For the text-containing cell, return its midpoint in (x, y) coordinate format. 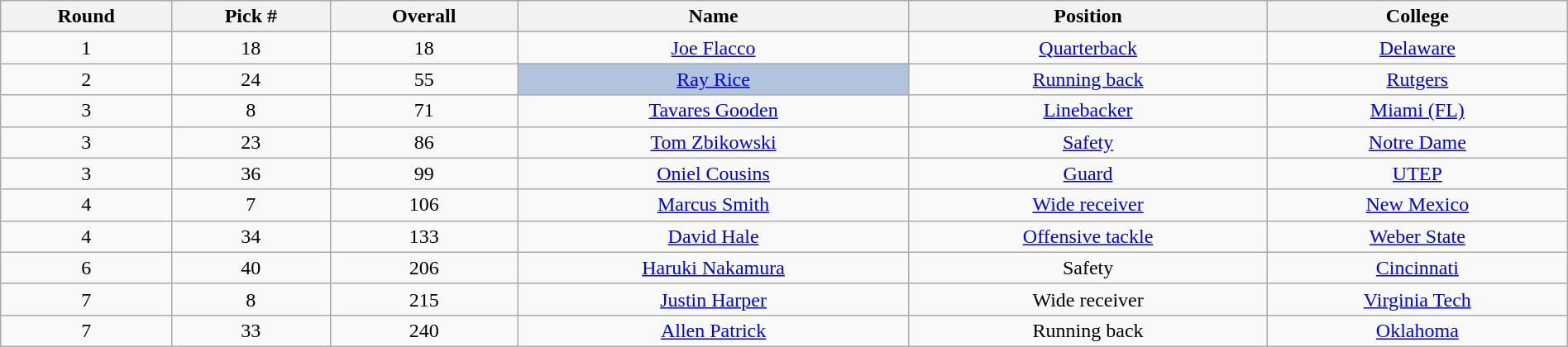
Cincinnati (1417, 268)
Guard (1088, 173)
Marcus Smith (713, 205)
Overall (423, 17)
Quarterback (1088, 48)
24 (251, 79)
34 (251, 236)
36 (251, 173)
Tom Zbikowski (713, 142)
Round (86, 17)
College (1417, 17)
Joe Flacco (713, 48)
David Hale (713, 236)
106 (423, 205)
Rutgers (1417, 79)
99 (423, 173)
23 (251, 142)
1 (86, 48)
240 (423, 330)
UTEP (1417, 173)
Weber State (1417, 236)
Delaware (1417, 48)
Justin Harper (713, 299)
Oklahoma (1417, 330)
71 (423, 111)
Name (713, 17)
40 (251, 268)
33 (251, 330)
Position (1088, 17)
Virginia Tech (1417, 299)
Haruki Nakamura (713, 268)
6 (86, 268)
Miami (FL) (1417, 111)
133 (423, 236)
206 (423, 268)
215 (423, 299)
Linebacker (1088, 111)
86 (423, 142)
Oniel Cousins (713, 173)
Allen Patrick (713, 330)
Pick # (251, 17)
55 (423, 79)
Notre Dame (1417, 142)
Tavares Gooden (713, 111)
Ray Rice (713, 79)
New Mexico (1417, 205)
2 (86, 79)
Offensive tackle (1088, 236)
